For the text-containing cell, return its midpoint in [x, y] coordinate format. 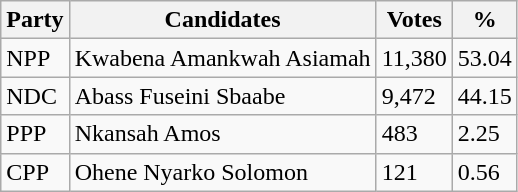
121 [414, 172]
Abass Fuseini Sbaabe [222, 96]
0.56 [484, 172]
Votes [414, 20]
9,472 [414, 96]
44.15 [484, 96]
CPP [35, 172]
Candidates [222, 20]
PPP [35, 134]
Kwabena Amankwah Asiamah [222, 58]
% [484, 20]
2.25 [484, 134]
Nkansah Amos [222, 134]
53.04 [484, 58]
NDC [35, 96]
11,380 [414, 58]
Party [35, 20]
Ohene Nyarko Solomon [222, 172]
NPP [35, 58]
483 [414, 134]
